Return the [X, Y] coordinate for the center point of the cell that contains the specified text.  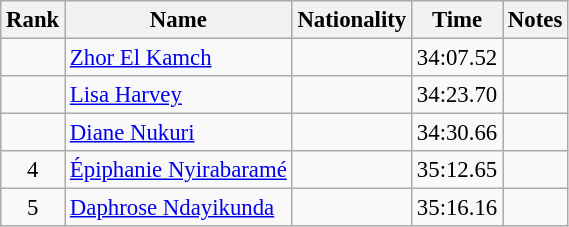
Notes [536, 20]
Diane Nukuri [179, 133]
35:16.16 [458, 208]
Épiphanie Nyirabaramé [179, 170]
35:12.65 [458, 170]
34:30.66 [458, 133]
Name [179, 20]
Time [458, 20]
Daphrose Ndayikunda [179, 208]
34:07.52 [458, 58]
Nationality [352, 20]
Rank [33, 20]
Lisa Harvey [179, 95]
4 [33, 170]
5 [33, 208]
Zhor El Kamch [179, 58]
34:23.70 [458, 95]
